For the text-containing cell, return its midpoint in [X, Y] coordinate format. 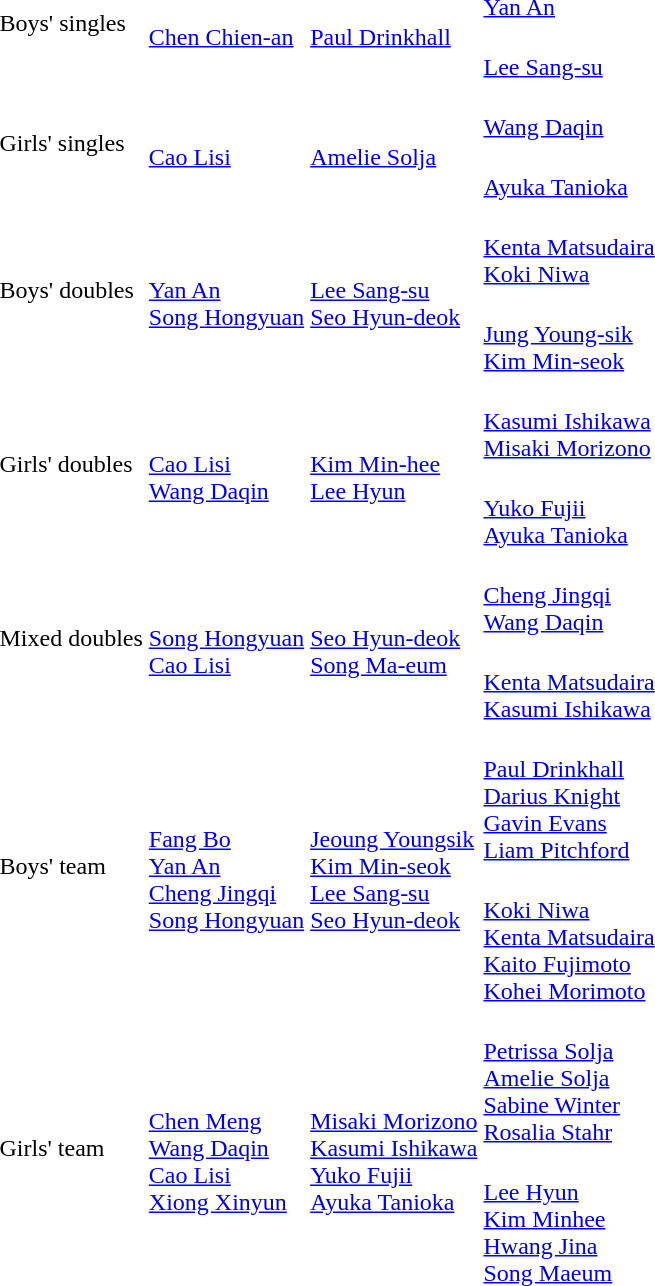
Kim Min-heeLee Hyun [394, 464]
Song HongyuanCao Lisi [226, 638]
Yan AnSong Hongyuan [226, 290]
Cao LisiWang Daqin [226, 464]
Amelie Solja [394, 144]
Lee Sang-suSeo Hyun-deok [394, 290]
Cao Lisi [226, 144]
Seo Hyun-deokSong Ma-eum [394, 638]
Fang BoYan AnCheng JingqiSong Hongyuan [226, 866]
Jeoung YoungsikKim Min-seokLee Sang-suSeo Hyun-deok [394, 866]
